Capture the cell that displays the provided text and extract its (X, Y) central coordinate. 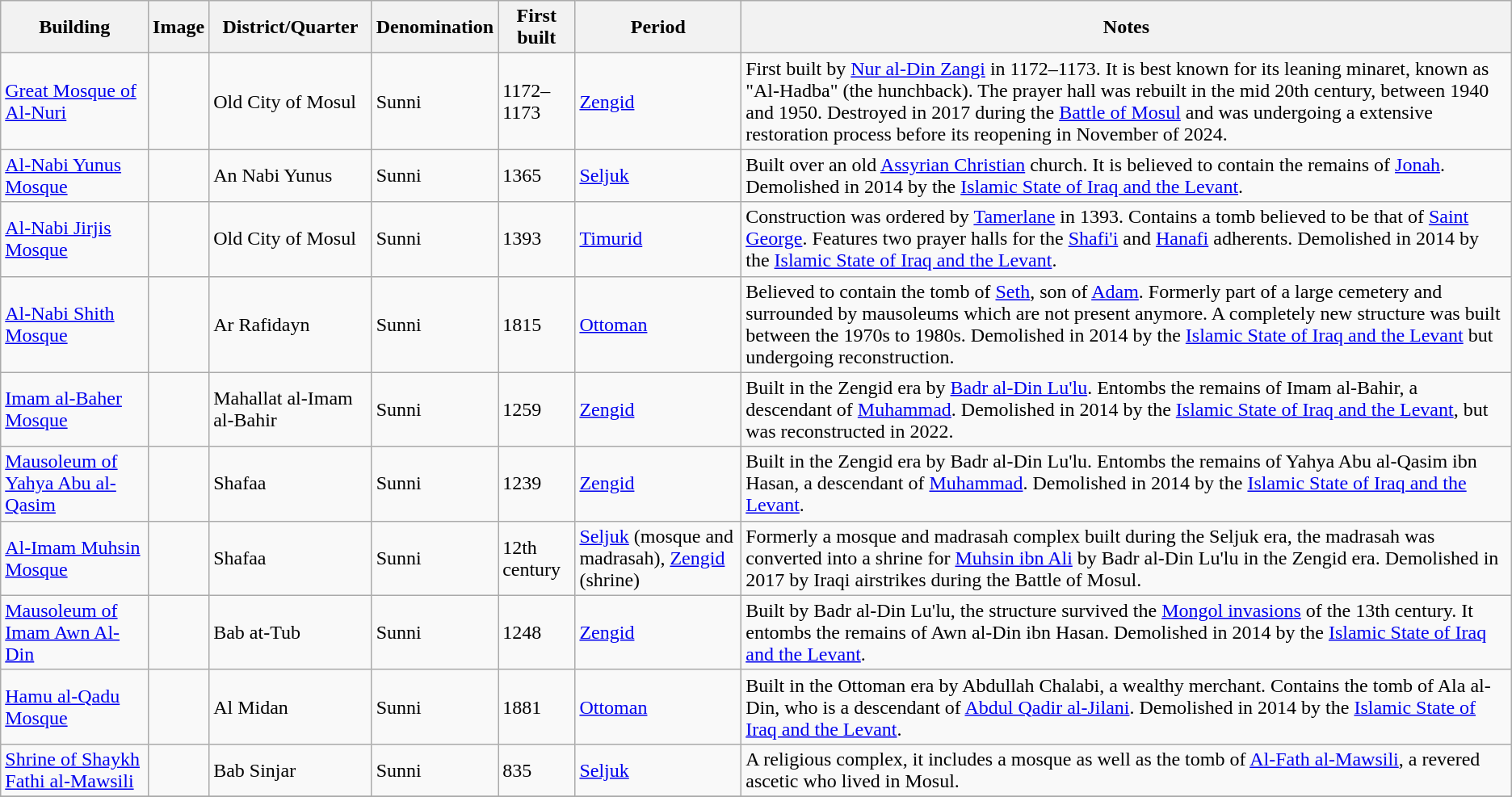
Ar Rafidayn (291, 325)
Notes (1127, 27)
A religious complex, it includes a mosque as well as the tomb of Al-Fath al-Mawsili, a revered ascetic who lived in Mosul. (1127, 770)
Mausoleum of Yahya Abu al-Qasim (74, 484)
Al-Nabi Shith Mosque (74, 325)
Denomination (435, 27)
Shrine of Shaykh Fathi al-Mawsili (74, 770)
Great Mosque of Al-Nuri (74, 102)
1881 (536, 707)
District/Quarter (291, 27)
Al-Nabi Yunus Mosque (74, 176)
Seljuk (mosque and madrasah), Zengid (shrine) (658, 558)
1815 (536, 325)
Bab at-Tub (291, 632)
Mausoleum of Imam Awn Al-Din (74, 632)
1259 (536, 409)
Mahallat al-Imam al-Bahir (291, 409)
Period (658, 27)
12th century (536, 558)
1239 (536, 484)
Bab Sinjar (291, 770)
Building (74, 27)
Imam al-Baher Mosque (74, 409)
1172–1173 (536, 102)
An Nabi Yunus (291, 176)
1248 (536, 632)
835 (536, 770)
Hamu al-Qadu Mosque (74, 707)
Al-Nabi Jirjis Mosque (74, 239)
1365 (536, 176)
Timurid (658, 239)
Al Midan (291, 707)
First built (536, 27)
Image (179, 27)
Al-Imam Muhsin Mosque (74, 558)
1393 (536, 239)
